Return the [X, Y] coordinate for the center point of the cell that contains the specified text.  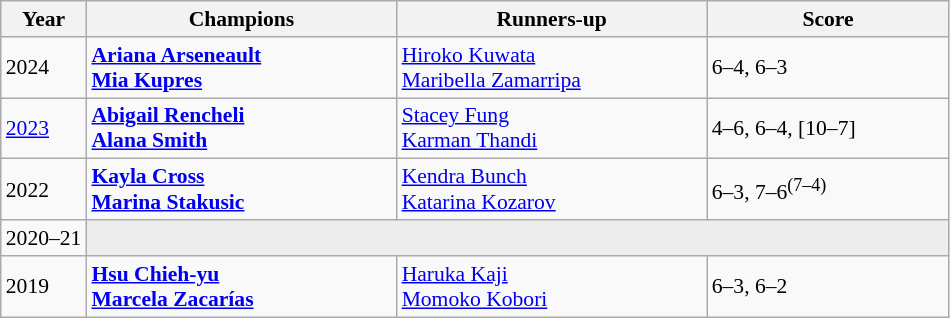
Stacey Fung Karman Thandi [552, 128]
2020–21 [44, 238]
4–6, 6–4, [10–7] [828, 128]
2023 [44, 128]
Hsu Chieh-yu Marcela Zacarías [241, 286]
Hiroko Kuwata Maribella Zamarripa [552, 68]
6–3, 6–2 [828, 286]
Score [828, 19]
6–4, 6–3 [828, 68]
Kendra Bunch Katarina Kozarov [552, 190]
Runners-up [552, 19]
2019 [44, 286]
Year [44, 19]
Champions [241, 19]
Haruka Kaji Momoko Kobori [552, 286]
Abigail Rencheli Alana Smith [241, 128]
Ariana Arseneault Mia Kupres [241, 68]
6–3, 7–6(7–4) [828, 190]
2022 [44, 190]
2024 [44, 68]
Kayla Cross Marina Stakusic [241, 190]
